Determine the (x, y) coordinate at the center of the cell enclosing the given text.  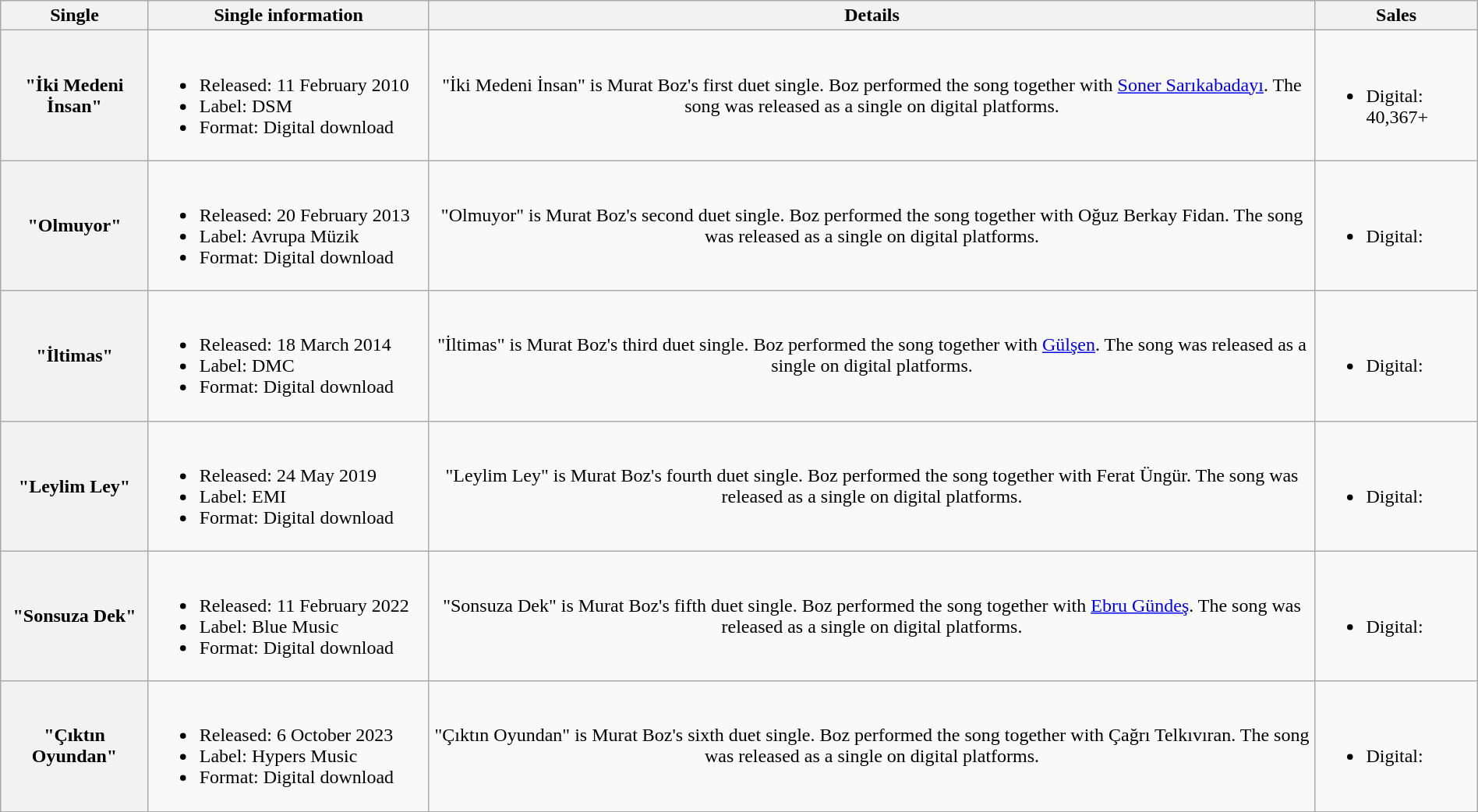
Released: 11 February 2022Label: Blue MusicFormat: Digital download (288, 616)
Digital: 40,367+ (1396, 95)
Released: 18 March 2014Label: DMCFormat: Digital download (288, 355)
"İltimas" is Murat Boz's third duet single. Boz performed the song together with Gülşen. The song was released as a single on digital platforms. (872, 355)
Details (872, 16)
"Olmuyor" (75, 226)
Released: 6 October 2023Label: Hypers MusicFormat: Digital download (288, 747)
Sales (1396, 16)
"İltimas" (75, 355)
Released: 11 February 2010Label: DSMFormat: Digital download (288, 95)
"Leylim Ley" (75, 486)
Single information (288, 16)
Released: 24 May 2019Label: EMIFormat: Digital download (288, 486)
"Sonsuza Dek" (75, 616)
Released: 20 February 2013Label: Avrupa MüzikFormat: Digital download (288, 226)
Single (75, 16)
"Çıktın Oyundan" (75, 747)
"İki Medeni İnsan" (75, 95)
